Return (X, Y) of the center of cell containing provided text 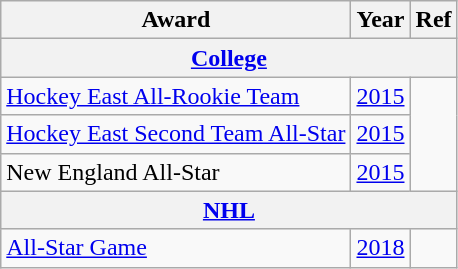
2018 (380, 248)
Ref (434, 20)
Award (176, 20)
New England All-Star (176, 172)
NHL (229, 210)
Hockey East All-Rookie Team (176, 96)
Year (380, 20)
All-Star Game (176, 248)
Hockey East Second Team All-Star (176, 134)
College (229, 58)
